Output the [X, Y] coordinate of the center of the cell containing the given text.  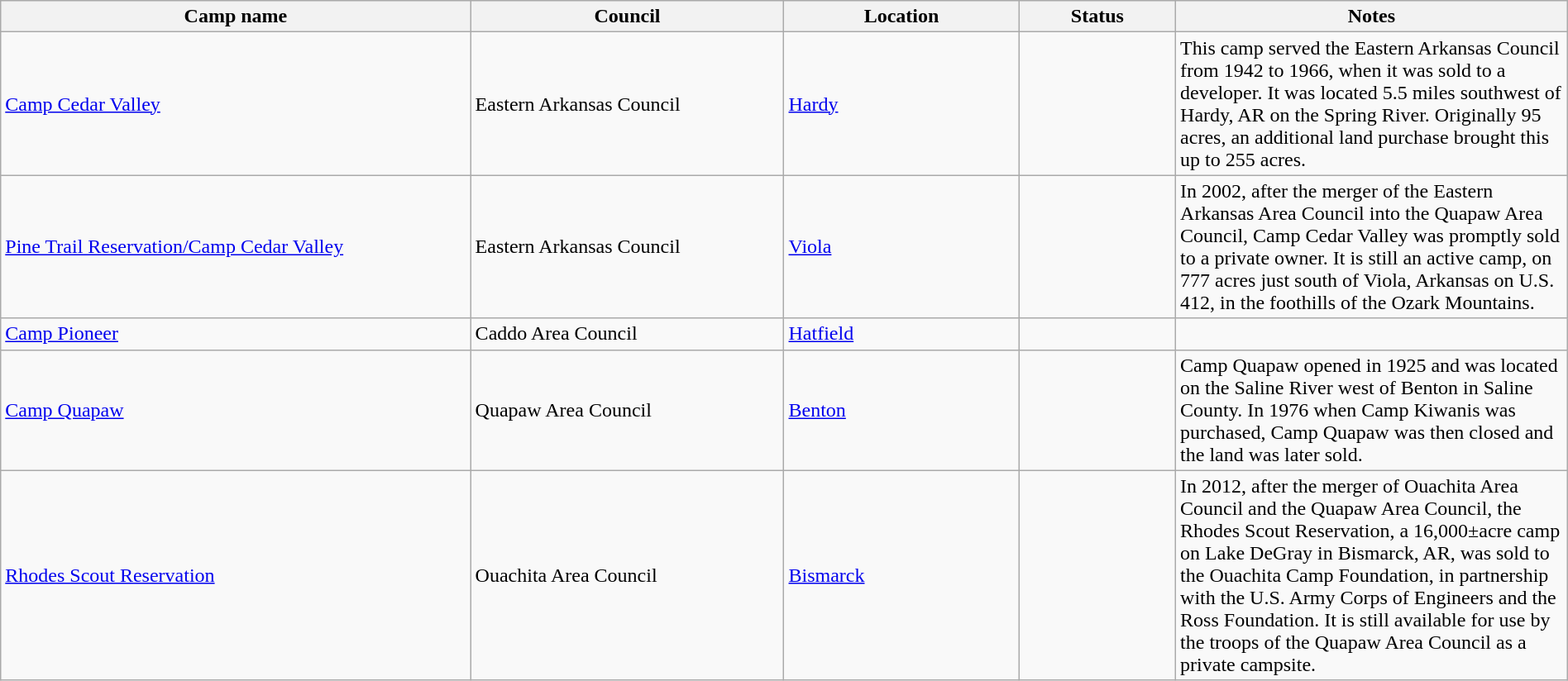
Status [1097, 17]
Pine Trail Reservation/Camp Cedar Valley [236, 246]
Rhodes Scout Reservation [236, 575]
Camp name [236, 17]
Hardy [901, 104]
Hatfield [901, 334]
Camp Pioneer [236, 334]
Location [901, 17]
Notes [1372, 17]
Bismarck [901, 575]
Camp Quapaw [236, 410]
Caddo Area Council [627, 334]
Quapaw Area Council [627, 410]
Ouachita Area Council [627, 575]
Council [627, 17]
Benton [901, 410]
Viola [901, 246]
Camp Cedar Valley [236, 104]
